Identify which cell holds the provided text, then report its [X, Y] central coordinate. 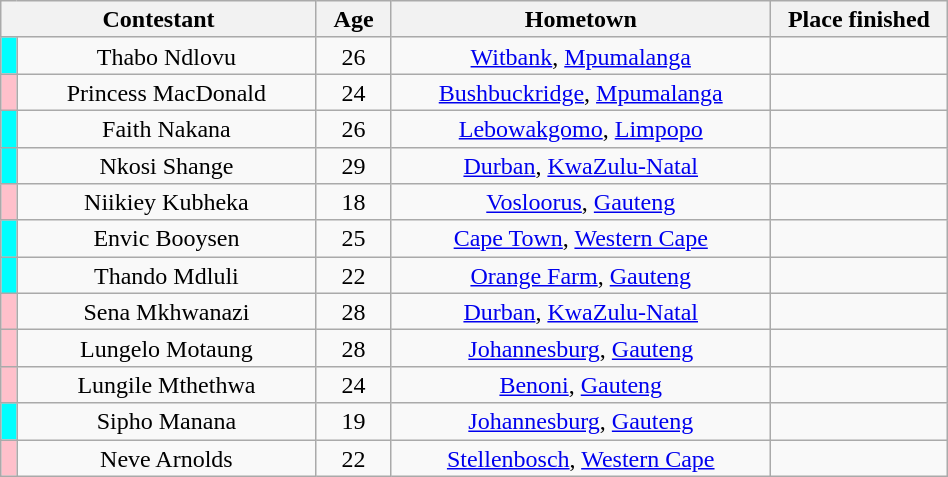
Age [354, 20]
Princess MacDonald [166, 92]
Sena Mkhwanazi [166, 312]
Bushbuckridge, Mpumalanga [581, 92]
19 [354, 422]
Contestant [159, 20]
Faith Nakana [166, 128]
Lungelo Motaung [166, 348]
Neve Arnolds [166, 458]
18 [354, 202]
Niikiey Kubheka [166, 202]
Hometown [581, 20]
Thando Mdluli [166, 276]
29 [354, 166]
Place finished [860, 20]
Benoni, Gauteng [581, 384]
Lungile Mthethwa [166, 384]
Envic Booysen [166, 238]
Witbank, Mpumalanga [581, 56]
Vosloorus, Gauteng [581, 202]
Sipho Manana [166, 422]
Stellenbosch, Western Cape [581, 458]
Lebowakgomo, Limpopo [581, 128]
25 [354, 238]
Cape Town, Western Cape [581, 238]
Thabo Ndlovu [166, 56]
Orange Farm, Gauteng [581, 276]
Nkosi Shange [166, 166]
